Find where the given text appears and provide that cell's center as [x, y] coordinate. 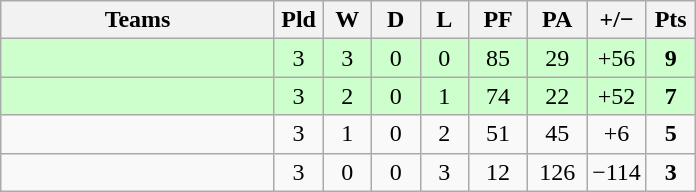
Pld [298, 20]
W [348, 20]
29 [558, 58]
PA [558, 20]
126 [558, 172]
9 [670, 58]
51 [498, 134]
D [396, 20]
7 [670, 96]
Teams [138, 20]
Pts [670, 20]
−114 [617, 172]
+56 [617, 58]
74 [498, 96]
+52 [617, 96]
PF [498, 20]
85 [498, 58]
+/− [617, 20]
+6 [617, 134]
22 [558, 96]
L [444, 20]
12 [498, 172]
45 [558, 134]
5 [670, 134]
